For the text-containing cell, return its midpoint in [X, Y] coordinate format. 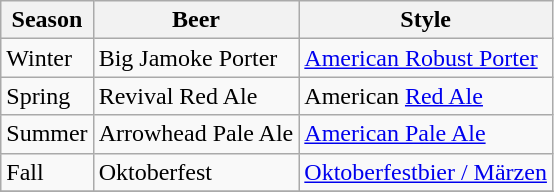
Oktoberfestbier / Märzen [426, 172]
Summer [47, 134]
Oktoberfest [196, 172]
Revival Red Ale [196, 96]
American Red Ale [426, 96]
American Robust Porter [426, 58]
Spring [47, 96]
American Pale Ale [426, 134]
Winter [47, 58]
Fall [47, 172]
Style [426, 20]
Season [47, 20]
Beer [196, 20]
Big Jamoke Porter [196, 58]
Arrowhead Pale Ale [196, 134]
